Identify which cell holds the provided text, then report its [x, y] central coordinate. 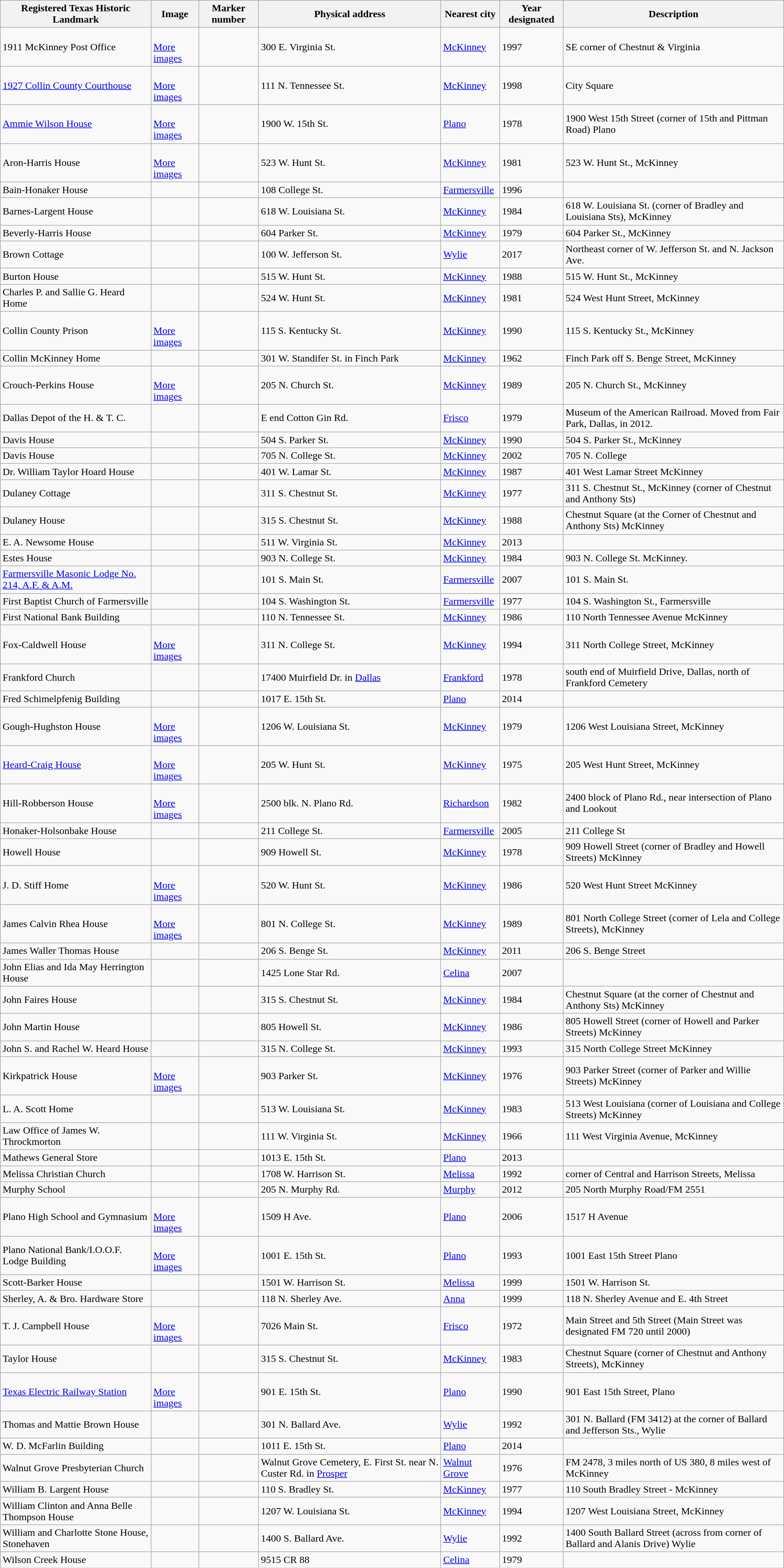
2400 block of Plano Rd., near intersection of Plano and Lookout [673, 803]
111 West Virginia Avenue, McKinney [673, 1136]
524 W. Hunt St. [349, 297]
108 College St. [349, 190]
618 W. Louisiana St. [349, 211]
401 W. Lamar St. [349, 472]
1982 [531, 803]
Mathews General Store [76, 1157]
Hill-Robberson House [76, 803]
903 Parker Street (corner of Parker and Willie Streets) McKinney [673, 1076]
805 Howell St. [349, 1027]
Bain-Honaker House [76, 190]
Northeast corner of W. Jefferson St. and N. Jackson Ave. [673, 255]
604 Parker St., McKinney [673, 233]
Anna [470, 1299]
311 N. College St. [349, 644]
901 E. 15th St. [349, 1392]
118 N. Sherley Avenue and E. 4th Street [673, 1299]
115 S. Kentucky St. [349, 331]
110 South Bradley Street - McKinney [673, 1489]
Museum of the American Railroad. Moved from Fair Park, Dallas, in 2012. [673, 418]
Texas Electric Railway Station [76, 1392]
1011 E. 15th St. [349, 1446]
Kirkpatrick House [76, 1076]
City Square [673, 85]
Beverly-Harris House [76, 233]
Year designated [531, 14]
315 N. College St. [349, 1049]
520 W. Hunt St. [349, 885]
Charles P. and Sallie G. Heard Home [76, 297]
Nearest city [470, 14]
Ammie Wilson House [76, 124]
Walnut Grove Cemetery, E. First St. near N. Custer Rd. in Prosper [349, 1468]
1911 McKinney Post Office [76, 47]
315 North College Street McKinney [673, 1049]
1996 [531, 190]
L. A. Scott Home [76, 1108]
Heard-Craig House [76, 765]
Estes House [76, 558]
Burton House [76, 276]
Description [673, 14]
Chestnut Square (corner of Chestnut and Anthony Streets), McKinney [673, 1359]
513 West Louisiana (corner of Louisiana and College Streets) McKinney [673, 1108]
1997 [531, 47]
corner of Central and Harrison Streets, Melissa [673, 1173]
south end of Muirfield Drive, Dallas, north of Frankford Cemetery [673, 677]
Scott-Barker House [76, 1283]
Sherley, A. & Bro. Hardware Store [76, 1299]
1206 West Louisiana Street, McKinney [673, 726]
John Martin House [76, 1027]
1900 W. 15th St. [349, 124]
1998 [531, 85]
John S. and Rachel W. Heard House [76, 1049]
206 S. Benge Street [673, 951]
524 West Hunt Street, McKinney [673, 297]
205 North Murphy Road/FM 2551 [673, 1190]
Registered Texas Historic Landmark [76, 14]
1013 E. 15th St. [349, 1157]
111 W. Virginia St. [349, 1136]
Barnes-Largent House [76, 211]
1966 [531, 1136]
301 N. Ballard Ave. [349, 1424]
Chestnut Square (at the Corner of Chestnut and Anthony Sts) McKinney [673, 520]
205 N. Church St., McKinney [673, 385]
2005 [531, 831]
903 Parker St. [349, 1076]
Collin County Prison [76, 331]
118 N. Sherley Ave. [349, 1299]
1509 H Ave. [349, 1217]
17400 Muirfield Dr. in Dallas [349, 677]
1001 East 15th Street Plano [673, 1255]
E end Cotton Gin Rd. [349, 418]
1017 E. 15th St. [349, 699]
Thomas and Mattie Brown House [76, 1424]
Dr. William Taylor Hoard House [76, 472]
Dulaney House [76, 520]
311 North College Street, McKinney [673, 644]
Gough-Hughston House [76, 726]
1400 South Ballard Street (across from corner of Ballard and Alanis Drive) Wylie [673, 1538]
805 Howell Street (corner of Howell and Parker Streets) McKinney [673, 1027]
William B. Largent House [76, 1489]
909 Howell St. [349, 852]
104 S. Washington St., Farmersville [673, 601]
211 College St [673, 831]
William and Charlotte Stone House, Stonehaven [76, 1538]
1001 E. 15th St. [349, 1255]
Main Street and 5th Street (Main Street was designated FM 720 until 2000) [673, 1326]
Farmersville Masonic Lodge No. 214, A.F. & A.M. [76, 580]
1972 [531, 1326]
311 S. Chestnut St. [349, 493]
Marker number [229, 14]
Plano National Bank/I.O.O.F. Lodge Building [76, 1255]
Richardson [470, 803]
903 N. College St. [349, 558]
515 W. Hunt St. [349, 276]
Melissa Christian Church [76, 1173]
James Waller Thomas House [76, 951]
504 S. Parker St. [349, 440]
Image [175, 14]
Murphy School [76, 1190]
1207 W. Louisiana St. [349, 1511]
1425 Lone Star Rd. [349, 973]
SE corner of Chestnut & Virginia [673, 47]
205 West Hunt Street, McKinney [673, 765]
211 College St. [349, 831]
1517 H Avenue [673, 1217]
1900 West 15th Street (corner of 15th and Pittman Road) Plano [673, 124]
Dulaney Cottage [76, 493]
Collin McKinney Home [76, 358]
1207 West Louisiana Street, McKinney [673, 1511]
Physical address [349, 14]
604 Parker St. [349, 233]
515 W. Hunt St., McKinney [673, 276]
Honaker-Holsonbake House [76, 831]
110 S. Bradley St. [349, 1489]
205 W. Hunt St. [349, 765]
John Faires House [76, 1000]
Chestnut Square (at the corner of Chestnut and Anthony Sts) McKinney [673, 1000]
115 S. Kentucky St., McKinney [673, 331]
E. A. Newsome House [76, 542]
513 W. Louisiana St. [349, 1108]
First National Bank Building [76, 617]
206 S. Benge St. [349, 951]
Fred Schimelpfenig Building [76, 699]
618 W. Louisiana St. (corner of Bradley and Louisiana Sts), McKinney [673, 211]
2500 blk. N. Plano Rd. [349, 803]
909 Howell Street (corner of Bradley and Howell Streets) McKinney [673, 852]
1708 W. Harrison St. [349, 1173]
104 S. Washington St. [349, 601]
W. D. McFarlin Building [76, 1446]
Fox-Caldwell House [76, 644]
301 N. Ballard (FM 3412) at the corner of Ballard and Jefferson Sts., Wylie [673, 1424]
205 N. Church St. [349, 385]
James Calvin Rhea House [76, 924]
1400 S. Ballard Ave. [349, 1538]
Brown Cottage [76, 255]
504 S. Parker St., McKinney [673, 440]
301 W. Standifer St. in Finch Park [349, 358]
7026 Main St. [349, 1326]
Law Office of James W. Throckmorton [76, 1136]
705 N. College [673, 456]
2011 [531, 951]
2002 [531, 456]
Plano High School and Gymnasium [76, 1217]
Dallas Depot of the H. & T. C. [76, 418]
1962 [531, 358]
John Elias and Ida May Herrington House [76, 973]
J. D. Stiff Home [76, 885]
1987 [531, 472]
First Baptist Church of Farmersville [76, 601]
801 North College Street (corner of Lela and College Streets), McKinney [673, 924]
Walnut Grove [470, 1468]
Crouch-Perkins House [76, 385]
FM 2478, 3 miles north of US 380, 8 miles west of McKinney [673, 1468]
Howell House [76, 852]
2012 [531, 1190]
Finch Park off S. Benge Street, McKinney [673, 358]
William Clinton and Anna Belle Thompson House [76, 1511]
511 W. Virginia St. [349, 542]
T. J. Campbell House [76, 1326]
401 West Lamar Street McKinney [673, 472]
111 N. Tennessee St. [349, 85]
901 East 15th Street, Plano [673, 1392]
Frankford [470, 677]
Walnut Grove Presbyterian Church [76, 1468]
300 E. Virginia St. [349, 47]
Aron-Harris House [76, 163]
2017 [531, 255]
9515 CR 88 [349, 1560]
Murphy [470, 1190]
110 N. Tennessee St. [349, 617]
110 North Tennessee Avenue McKinney [673, 617]
520 West Hunt Street McKinney [673, 885]
100 W. Jefferson St. [349, 255]
1927 Collin County Courthouse [76, 85]
523 W. Hunt St., McKinney [673, 163]
Frankford Church [76, 677]
311 S. Chestnut St., McKinney (corner of Chestnut and Anthony Sts) [673, 493]
705 N. College St. [349, 456]
801 N. College St. [349, 924]
Wilson Creek House [76, 1560]
2006 [531, 1217]
1975 [531, 765]
523 W. Hunt St. [349, 163]
205 N. Murphy Rd. [349, 1190]
1206 W. Louisiana St. [349, 726]
Taylor House [76, 1359]
903 N. College St. McKinney. [673, 558]
